From the cell containing the given text, extract its center point as (X, Y) coordinate. 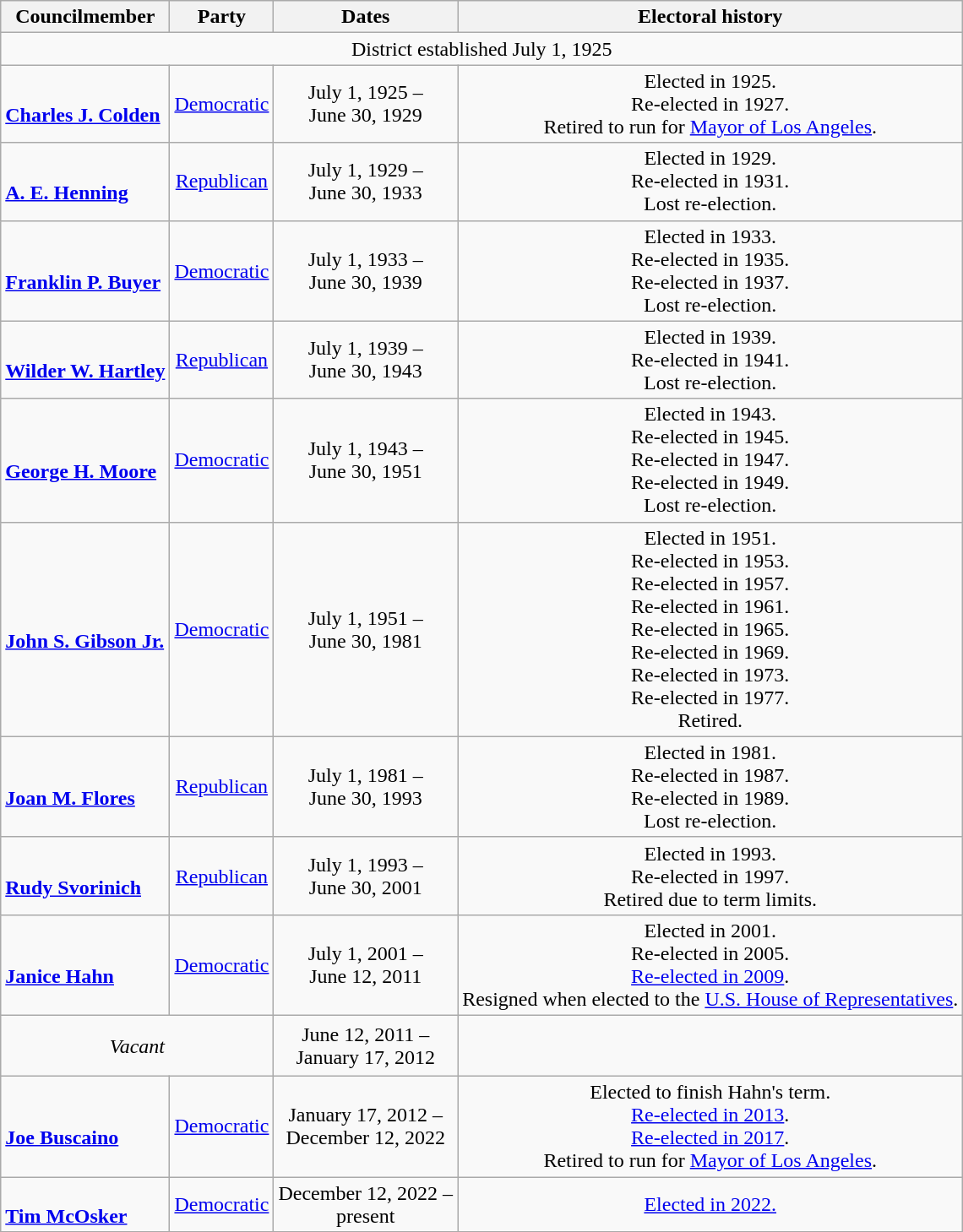
Tim McOsker (85, 1204)
Joan M. Flores (85, 787)
Janice Hahn (85, 964)
July 1, 1951 – June 30, 1981 (366, 629)
Elected in 1929. Re-elected in 1931. Lost re-election. (710, 182)
Electoral history (710, 17)
Elected in 2022. (710, 1204)
December 12, 2022 – present (366, 1204)
Elected in 1925. Re-elected in 1927. Retired to run for Mayor of Los Angeles. (710, 104)
July 1, 1939 – June 30, 1943 (366, 360)
A. E. Henning (85, 182)
Elected to finish Hahn's term. Re-elected in 2013. Re-elected in 2017. Retired to run for Mayor of Los Angeles. (710, 1126)
Councilmember (85, 17)
July 1, 1981 – June 30, 1993 (366, 787)
July 1, 1933 – June 30, 1939 (366, 270)
Rudy Svorinich (85, 876)
Vacant (137, 1045)
Party (221, 17)
Wilder W. Hartley (85, 360)
Elected in 1943. Re-elected in 1945. Re-elected in 1947. Re-elected in 1949. Lost re-election. (710, 460)
Elected in 1981. Re-elected in 1987. Re-elected in 1989. Lost re-election. (710, 787)
Elected in 1939. Re-elected in 1941. Lost re-election. (710, 360)
Joe Buscaino (85, 1126)
July 1, 1943 – June 30, 1951 (366, 460)
July 1, 2001 – June 12, 2011 (366, 964)
Elected in 2001. Re-elected in 2005. Re-elected in 2009. Resigned when elected to the U.S. House of Representatives. (710, 964)
June 12, 2011 –January 17, 2012 (366, 1045)
July 1, 1993 – June 30, 2001 (366, 876)
Elected in 1933. Re-elected in 1935. Re-elected in 1937. Lost re-election. (710, 270)
Charles J. Colden (85, 104)
George H. Moore (85, 460)
Franklin P. Buyer (85, 270)
District established July 1, 1925 (481, 49)
July 1, 1929 – June 30, 1933 (366, 182)
Elected in 1993. Re-elected in 1997. Retired due to term limits. (710, 876)
John S. Gibson Jr. (85, 629)
January 17, 2012 – December 12, 2022 (366, 1126)
Dates (366, 17)
July 1, 1925 – June 30, 1929 (366, 104)
